Identify which cell holds the provided text, then report its [X, Y] central coordinate. 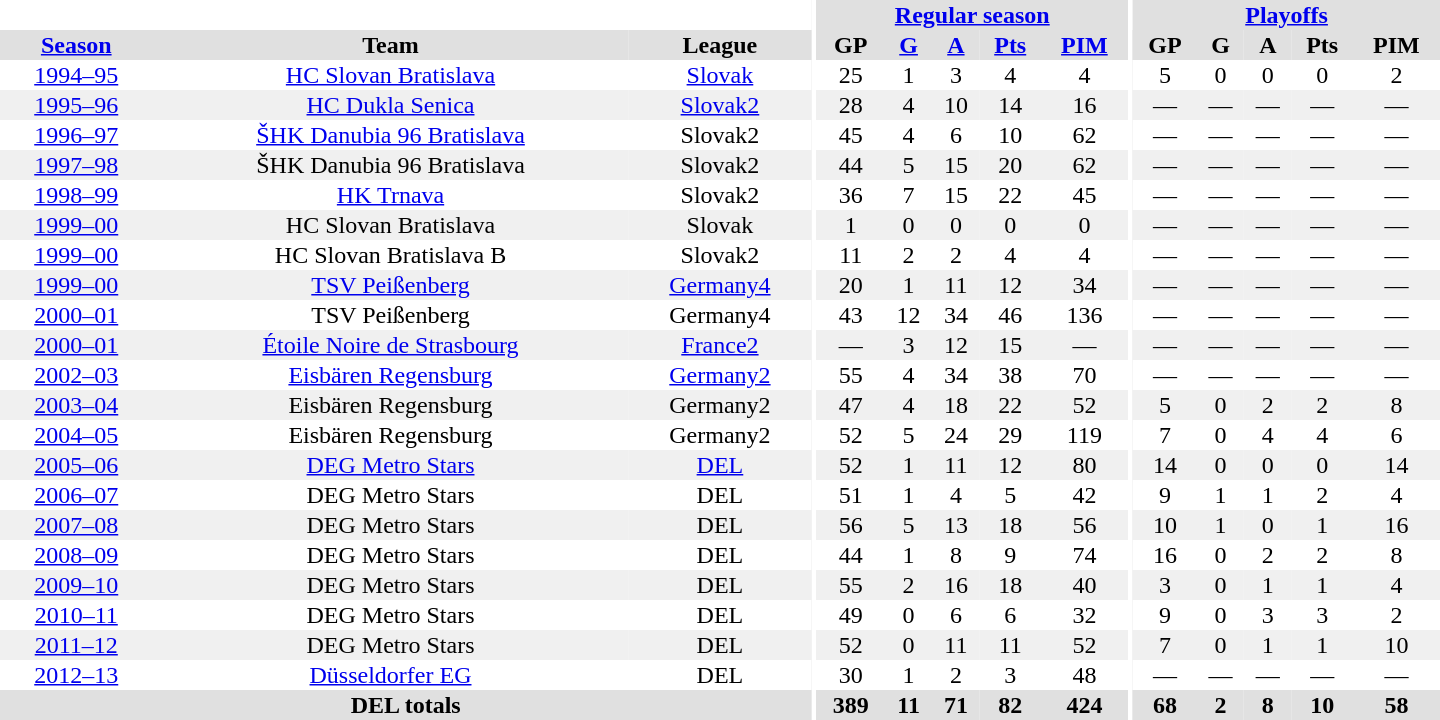
40 [1084, 585]
47 [851, 405]
80 [1084, 465]
2003–04 [76, 405]
48 [1084, 675]
Étoile Noire de Strasbourg [390, 345]
2004–05 [76, 435]
HC Dukla Senica [390, 105]
389 [851, 705]
2005–06 [76, 465]
28 [851, 105]
1994–95 [76, 75]
1998–99 [76, 195]
119 [1084, 435]
Düsseldorfer EG [390, 675]
1995–96 [76, 105]
1997–98 [76, 165]
38 [1010, 375]
36 [851, 195]
32 [1084, 615]
Regular season [972, 15]
24 [956, 435]
DEL totals [406, 705]
43 [851, 315]
68 [1165, 705]
2002–03 [76, 375]
424 [1084, 705]
HC Slovan Bratislava B [390, 255]
46 [1010, 315]
51 [851, 495]
71 [956, 705]
13 [956, 525]
136 [1084, 315]
Team [390, 45]
2009–10 [76, 585]
Season [76, 45]
2006–07 [76, 495]
42 [1084, 495]
30 [851, 675]
49 [851, 615]
2008–09 [76, 555]
1996–97 [76, 135]
France2 [720, 345]
25 [851, 75]
2012–13 [76, 675]
29 [1010, 435]
74 [1084, 555]
2007–08 [76, 525]
Playoffs [1286, 15]
82 [1010, 705]
58 [1396, 705]
2010–11 [76, 615]
HK Trnava [390, 195]
2011–12 [76, 645]
League [720, 45]
70 [1084, 375]
